Provide the [X, Y] coordinate of the cell's center where the given text is located.  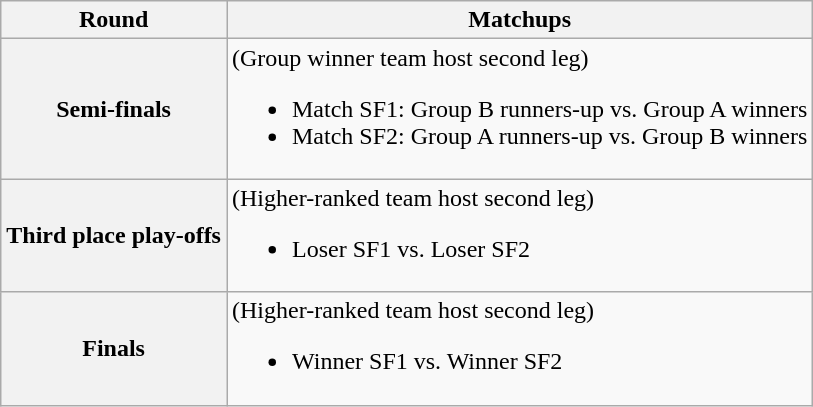
(Group winner team host second leg) Match SF1: Group B runners-up vs. Group A winnersMatch SF2: Group A runners-up vs. Group B winners [519, 109]
Matchups [519, 20]
Round [114, 20]
Finals [114, 348]
(Higher-ranked team host second leg)Loser SF1 vs. Loser SF2 [519, 236]
(Higher-ranked team host second leg)Winner SF1 vs. Winner SF2 [519, 348]
Semi-finals [114, 109]
Third place play-offs [114, 236]
